For the text-containing cell, return its midpoint in [x, y] coordinate format. 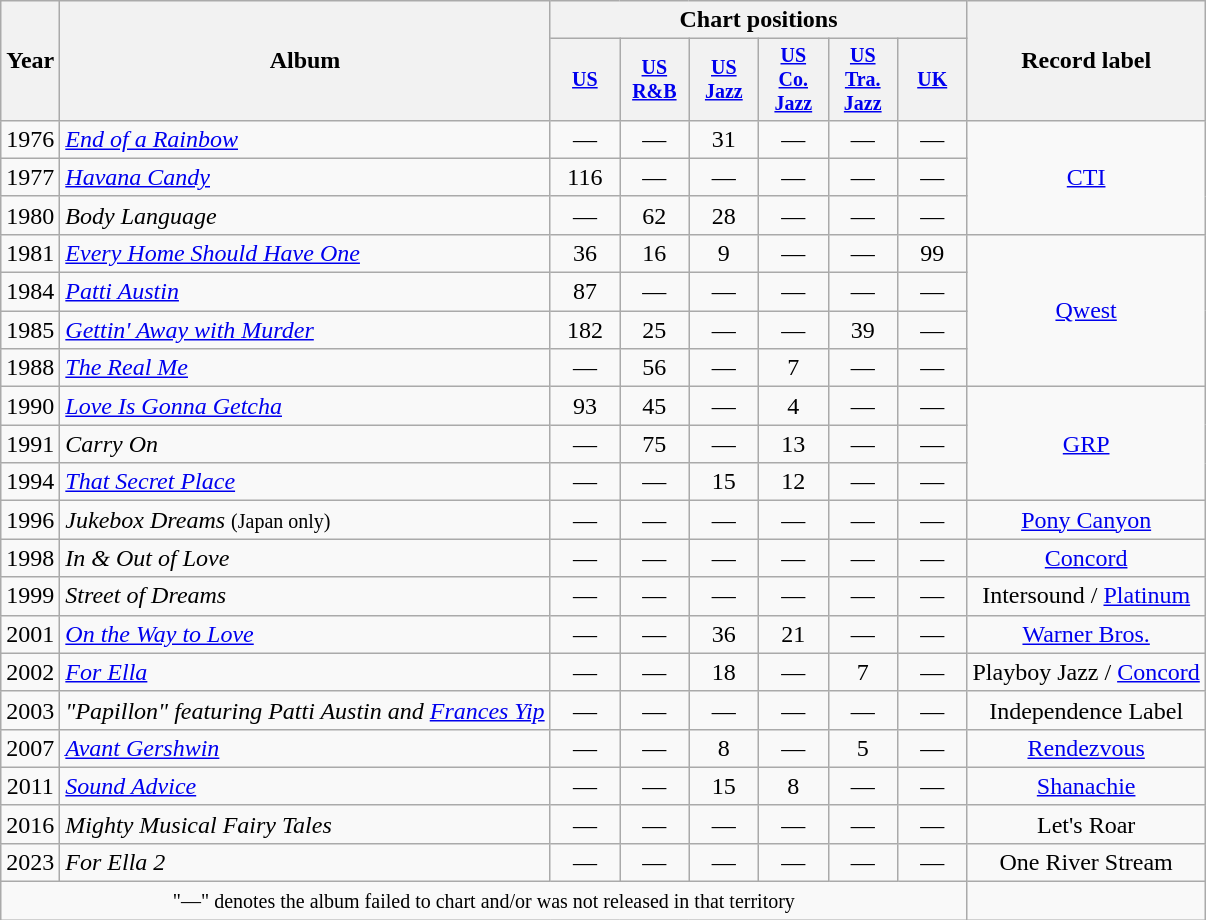
1980 [30, 215]
1985 [30, 330]
62 [654, 215]
87 [584, 292]
2023 [30, 862]
21 [794, 634]
Shanachie [1086, 786]
Sound Advice [305, 786]
9 [724, 253]
Chart positions [758, 20]
Every Home Should Have One [305, 253]
In & Out of Love [305, 558]
1999 [30, 596]
Intersound / Platinum [1086, 596]
93 [584, 406]
Jukebox Dreams (Japan only) [305, 520]
One River Stream [1086, 862]
2011 [30, 786]
Avant Gershwin [305, 748]
1998 [30, 558]
Album [305, 61]
25 [654, 330]
USTra. Jazz [862, 80]
Playboy Jazz / Concord [1086, 672]
Mighty Musical Fairy Tales [305, 824]
1981 [30, 253]
1976 [30, 139]
1996 [30, 520]
GRP [1086, 444]
Body Language [305, 215]
CTI [1086, 177]
56 [654, 368]
1984 [30, 292]
99 [932, 253]
5 [862, 748]
2016 [30, 824]
"Papillon" featuring Patti Austin and Frances Yip [305, 710]
18 [724, 672]
39 [862, 330]
UK [932, 80]
Independence Label [1086, 710]
16 [654, 253]
US [584, 80]
182 [584, 330]
Gettin' Away with Murder [305, 330]
1991 [30, 444]
Carry On [305, 444]
1994 [30, 482]
Havana Candy [305, 177]
USJazz [724, 80]
Qwest [1086, 310]
2003 [30, 710]
2002 [30, 672]
That Secret Place [305, 482]
End of a Rainbow [305, 139]
4 [794, 406]
1977 [30, 177]
On the Way to Love [305, 634]
For Ella [305, 672]
28 [724, 215]
2007 [30, 748]
The Real Me [305, 368]
Love Is Gonna Getcha [305, 406]
1988 [30, 368]
Warner Bros. [1086, 634]
45 [654, 406]
Patti Austin [305, 292]
Let's Roar [1086, 824]
USR&B [654, 80]
Pony Canyon [1086, 520]
1990 [30, 406]
Street of Dreams [305, 596]
USCo. Jazz [794, 80]
13 [794, 444]
Year [30, 61]
Record label [1086, 61]
Concord [1086, 558]
Rendezvous [1086, 748]
75 [654, 444]
12 [794, 482]
For Ella 2 [305, 862]
116 [584, 177]
2001 [30, 634]
31 [724, 139]
"—" denotes the album failed to chart and/or was not released in that territory [484, 901]
